Extract the (X, Y) coordinate from the center of the cell holding the provided text.  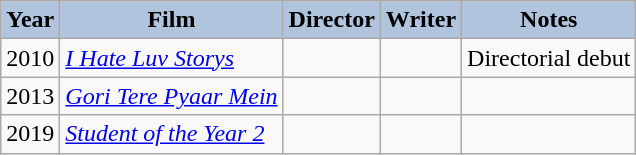
I Hate Luv Storys (172, 58)
Writer (420, 20)
2019 (30, 134)
Gori Tere Pyaar Mein (172, 96)
Year (30, 20)
2010 (30, 58)
2013 (30, 96)
Director (332, 20)
Directorial debut (549, 58)
Student of the Year 2 (172, 134)
Notes (549, 20)
Film (172, 20)
